Detect which cell encompasses the target text, then output its [x, y] center coordinate. 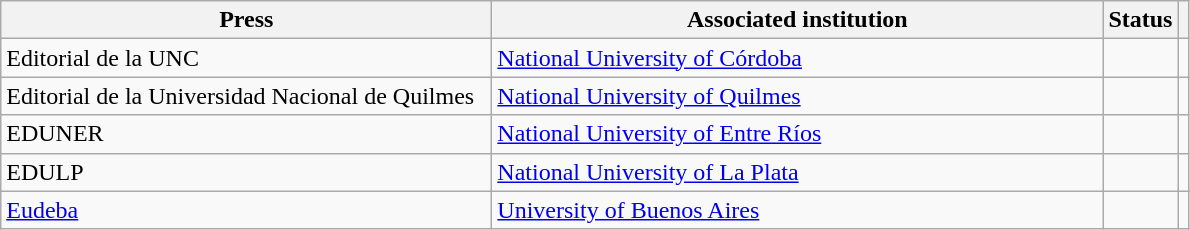
Status [1140, 20]
Press [246, 20]
National University of Quilmes [798, 96]
Associated institution [798, 20]
University of Buenos Aires [798, 210]
National University of Córdoba [798, 58]
Editorial de la UNC [246, 58]
National University of La Plata [798, 172]
EDUNER [246, 134]
National University of Entre Ríos [798, 134]
Editorial de la Universidad Nacional de Quilmes [246, 96]
Eudeba [246, 210]
EDULP [246, 172]
